From the cell containing the given text, extract its center point as (x, y) coordinate. 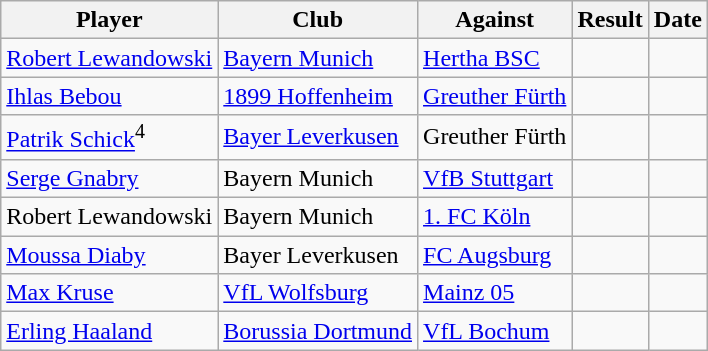
Erling Haaland (110, 331)
VfL Bochum (495, 331)
VfB Stuttgart (495, 178)
Player (110, 20)
1. FC Köln (495, 217)
Moussa Diaby (110, 255)
Club (318, 20)
Max Kruse (110, 293)
Borussia Dortmund (318, 331)
1899 Hoffenheim (318, 96)
VfL Wolfsburg (318, 293)
Ihlas Bebou (110, 96)
Result (610, 20)
Against (495, 20)
Serge Gnabry (110, 178)
Date (678, 20)
FC Augsburg (495, 255)
Hertha BSC (495, 58)
Mainz 05 (495, 293)
Patrik Schick4 (110, 138)
